Return [x, y] of the center of cell containing provided text 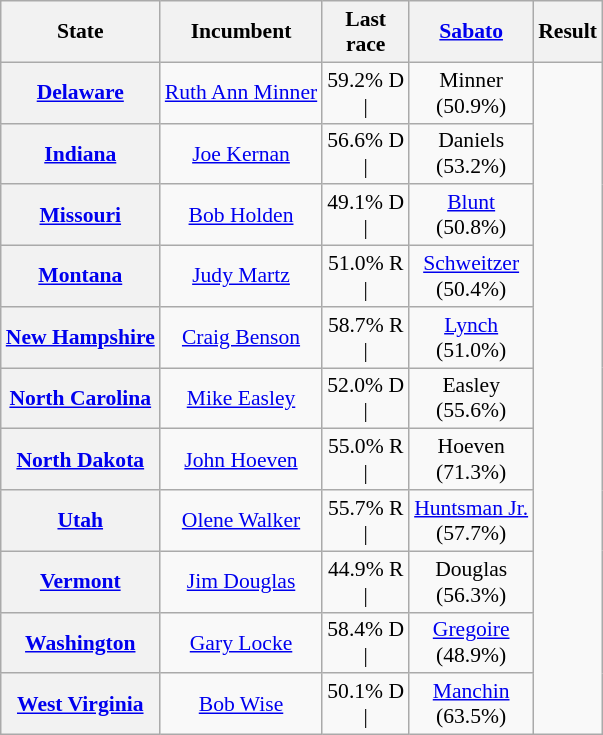
Gary Locke [241, 642]
56.6% D| [366, 154]
Huntsman Jr. (57.7%) [471, 520]
Daniels(53.2%) [471, 154]
Lynch (51.0%) [471, 338]
44.9% R| [366, 582]
Bob Holden [241, 216]
Washington [80, 642]
West Virginia [80, 704]
State [80, 32]
Easley(55.6%) [471, 398]
Montana [80, 276]
Schweitzer (50.4%) [471, 276]
52.0% D| [366, 398]
Gregoire (48.9%) [471, 642]
Minner (50.9%) [471, 92]
Douglas (56.3%) [471, 582]
55.7% R| [366, 520]
North Dakota [80, 460]
Result [568, 32]
49.1% D| [366, 216]
Olene Walker [241, 520]
Joe Kernan [241, 154]
New Hampshire [80, 338]
Hoeven (71.3%) [471, 460]
Lastrace [366, 32]
John Hoeven [241, 460]
50.1% D| [366, 704]
Sabato [471, 32]
Blunt(50.8%) [471, 216]
Vermont [80, 582]
Indiana [80, 154]
Manchin (63.5%) [471, 704]
Judy Martz [241, 276]
Utah [80, 520]
Delaware [80, 92]
Craig Benson [241, 338]
59.2% D| [366, 92]
Mike Easley [241, 398]
Bob Wise [241, 704]
Ruth Ann Minner [241, 92]
Jim Douglas [241, 582]
Incumbent [241, 32]
Missouri [80, 216]
58.4% D| [366, 642]
55.0% R| [366, 460]
51.0% R| [366, 276]
58.7% R| [366, 338]
North Carolina [80, 398]
